Find where the given text appears and provide that cell's center as [x, y] coordinate. 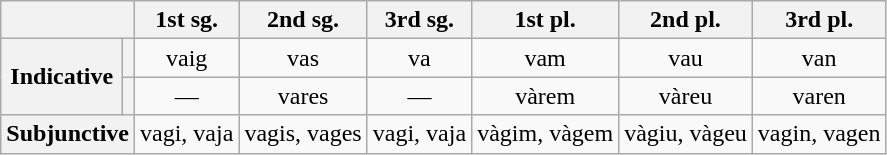
vas [303, 58]
Subjunctive [68, 134]
vàrem [546, 96]
vau [686, 58]
3rd pl. [819, 20]
varen [819, 96]
vaig [187, 58]
vagis, vages [303, 134]
va [419, 58]
vam [546, 58]
van [819, 58]
2nd sg. [303, 20]
2nd pl. [686, 20]
Indicative [62, 77]
vagin, vagen [819, 134]
vares [303, 96]
vàgiu, vàgeu [686, 134]
vàreu [686, 96]
vàgim, vàgem [546, 134]
1st sg. [187, 20]
1st pl. [546, 20]
3rd sg. [419, 20]
